Identify which cell holds the provided text, then report its (x, y) central coordinate. 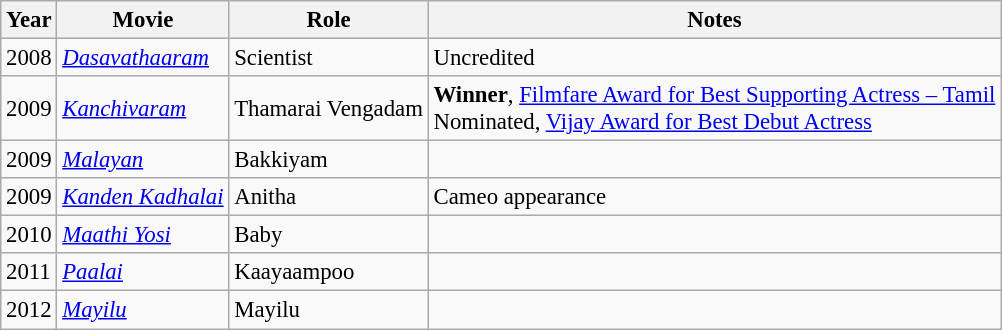
Kaayaampoo (328, 273)
Uncredited (714, 58)
Malayan (143, 160)
2012 (29, 310)
Thamarai Vengadam (328, 108)
Role (328, 20)
Winner, Filmfare Award for Best Supporting Actress – TamilNominated, Vijay Award for Best Debut Actress (714, 108)
Scientist (328, 58)
Anitha (328, 197)
2011 (29, 273)
Bakkiyam (328, 160)
Baby (328, 235)
Paalai (143, 273)
Kanchivaram (143, 108)
Year (29, 20)
Dasavathaaram (143, 58)
Maathi Yosi (143, 235)
Movie (143, 20)
Notes (714, 20)
2010 (29, 235)
Kanden Kadhalai (143, 197)
Cameo appearance (714, 197)
2008 (29, 58)
